Pinpoint the cell where the given text exists, returning its (X, Y) midpoint coordinate. 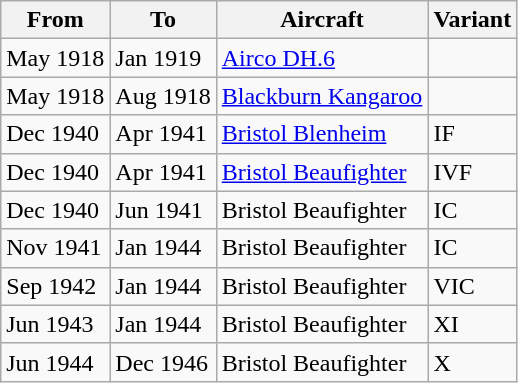
Aug 1918 (163, 96)
X (472, 362)
Airco DH.6 (322, 58)
XI (472, 324)
Blackburn Kangaroo (322, 96)
IVF (472, 172)
Nov 1941 (56, 248)
Jun 1943 (56, 324)
Aircraft (322, 20)
From (56, 20)
Sep 1942 (56, 286)
Jan 1919 (163, 58)
To (163, 20)
Variant (472, 20)
Dec 1946 (163, 362)
VIC (472, 286)
Bristol Blenheim (322, 134)
IF (472, 134)
Jun 1941 (163, 210)
Jun 1944 (56, 362)
